Search for the cell housing the specified text and yield its (x, y) center coordinate. 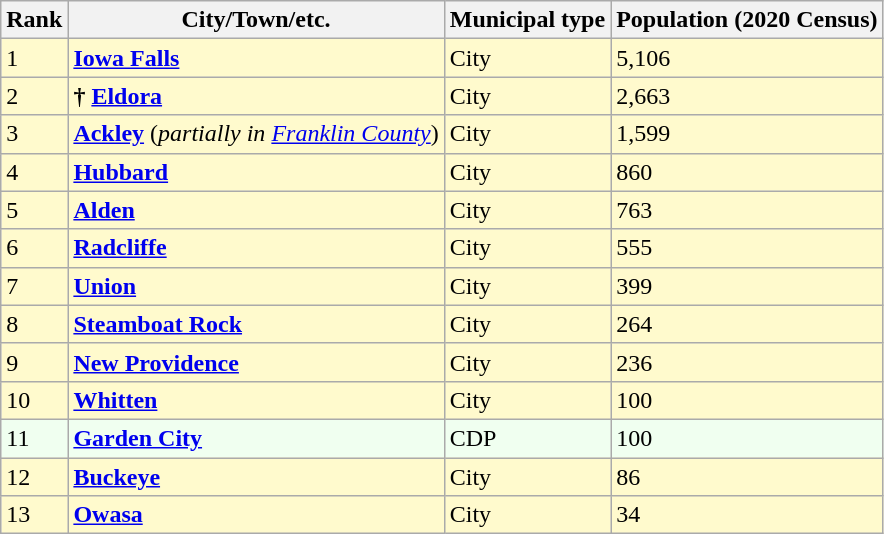
Union (256, 286)
Buckeye (256, 477)
5,106 (747, 58)
399 (747, 286)
860 (747, 172)
264 (747, 324)
Rank (34, 20)
4 (34, 172)
86 (747, 477)
CDP (527, 438)
763 (747, 210)
2 (34, 96)
12 (34, 477)
Whitten (256, 400)
236 (747, 362)
34 (747, 515)
Hubbard (256, 172)
Steamboat Rock (256, 324)
New Providence (256, 362)
Population (2020 Census) (747, 20)
2,663 (747, 96)
Owasa (256, 515)
City/Town/etc. (256, 20)
Radcliffe (256, 248)
Alden (256, 210)
Iowa Falls (256, 58)
1 (34, 58)
1,599 (747, 134)
8 (34, 324)
3 (34, 134)
13 (34, 515)
5 (34, 210)
11 (34, 438)
Garden City (256, 438)
6 (34, 248)
9 (34, 362)
555 (747, 248)
7 (34, 286)
10 (34, 400)
Ackley (partially in Franklin County) (256, 134)
Municipal type (527, 20)
† Eldora (256, 96)
